Locate the cell with the specified text and output its [x, y] center coordinate. 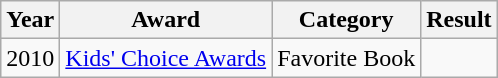
Category [346, 20]
Favorite Book [346, 58]
2010 [30, 58]
Result [459, 20]
Kids' Choice Awards [166, 58]
Award [166, 20]
Year [30, 20]
